From the cell containing the given text, extract its center point as [X, Y] coordinate. 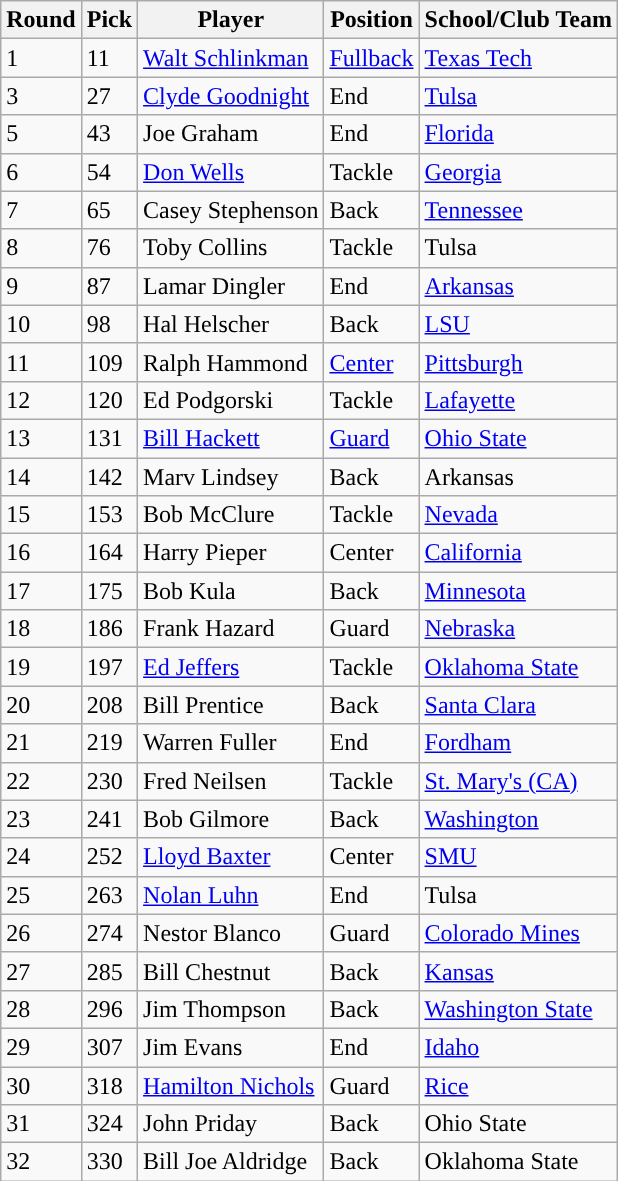
18 [41, 629]
Hal Helscher [231, 324]
Pittsburgh [518, 362]
Casey Stephenson [231, 210]
13 [41, 438]
197 [109, 667]
17 [41, 591]
Lafayette [518, 400]
7 [41, 210]
252 [109, 857]
30 [41, 1085]
29 [41, 1047]
Tennessee [518, 210]
Nolan Luhn [231, 895]
Ed Podgorski [231, 400]
109 [109, 362]
8 [41, 248]
296 [109, 1009]
Kansas [518, 971]
20 [41, 705]
Walt Schlinkman [231, 58]
22 [41, 781]
32 [41, 1162]
230 [109, 781]
3 [41, 96]
Clyde Goodnight [231, 96]
California [518, 553]
John Priday [231, 1124]
120 [109, 400]
98 [109, 324]
Ed Jeffers [231, 667]
Player [231, 20]
186 [109, 629]
Toby Collins [231, 248]
Washington State [518, 1009]
14 [41, 477]
Position [372, 20]
241 [109, 819]
208 [109, 705]
Bill Prentice [231, 705]
28 [41, 1009]
142 [109, 477]
Frank Hazard [231, 629]
Washington [518, 819]
Warren Fuller [231, 743]
31 [41, 1124]
54 [109, 172]
Pick [109, 20]
12 [41, 400]
24 [41, 857]
175 [109, 591]
Bob Gilmore [231, 819]
Harry Pieper [231, 553]
Jim Thompson [231, 1009]
1 [41, 58]
Bob Kula [231, 591]
131 [109, 438]
Nevada [518, 515]
19 [41, 667]
Bill Hackett [231, 438]
Joe Graham [231, 134]
Colorado Mines [518, 933]
Lamar Dingler [231, 286]
324 [109, 1124]
330 [109, 1162]
Don Wells [231, 172]
274 [109, 933]
5 [41, 134]
Lloyd Baxter [231, 857]
87 [109, 286]
Fred Neilsen [231, 781]
Georgia [518, 172]
285 [109, 971]
Fordham [518, 743]
15 [41, 515]
263 [109, 895]
Minnesota [518, 591]
School/Club Team [518, 20]
6 [41, 172]
Marv Lindsey [231, 477]
153 [109, 515]
23 [41, 819]
Florida [518, 134]
Bill Chestnut [231, 971]
Texas Tech [518, 58]
9 [41, 286]
Idaho [518, 1047]
26 [41, 933]
Bill Joe Aldridge [231, 1162]
16 [41, 553]
164 [109, 553]
43 [109, 134]
65 [109, 210]
76 [109, 248]
Ralph Hammond [231, 362]
St. Mary's (CA) [518, 781]
Round [41, 20]
25 [41, 895]
Nestor Blanco [231, 933]
307 [109, 1047]
Bob McClure [231, 515]
LSU [518, 324]
Fullback [372, 58]
10 [41, 324]
SMU [518, 857]
Santa Clara [518, 705]
Nebraska [518, 629]
Jim Evans [231, 1047]
219 [109, 743]
Hamilton Nichols [231, 1085]
318 [109, 1085]
Rice [518, 1085]
21 [41, 743]
